Scan for the cell matching the given text and deliver its [x, y] coordinate at center. 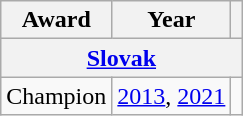
Year [172, 20]
Champion [56, 96]
Award [56, 20]
2013, 2021 [172, 96]
Slovak [122, 58]
